Return (X, Y) of the center of cell containing provided text 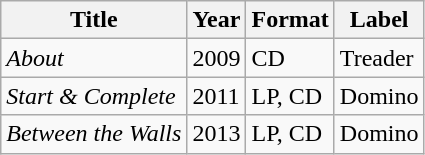
CD (290, 58)
2011 (216, 96)
2013 (216, 134)
Format (290, 20)
Label (379, 20)
Start & Complete (94, 96)
Year (216, 20)
Treader (379, 58)
2009 (216, 58)
Title (94, 20)
Between the Walls (94, 134)
About (94, 58)
